Determine the [x, y] coordinate at the center of the cell enclosing the given text.  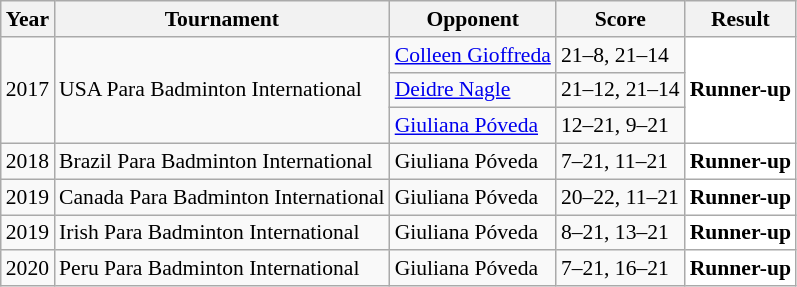
Peru Para Badminton International [222, 269]
Irish Para Badminton International [222, 233]
2018 [28, 162]
21–12, 21–14 [620, 90]
21–8, 21–14 [620, 55]
Result [740, 19]
20–22, 11–21 [620, 197]
7–21, 11–21 [620, 162]
Year [28, 19]
2017 [28, 90]
Brazil Para Badminton International [222, 162]
Score [620, 19]
12–21, 9–21 [620, 126]
Tournament [222, 19]
7–21, 16–21 [620, 269]
Opponent [473, 19]
Colleen Gioffreda [473, 55]
Canada Para Badminton International [222, 197]
USA Para Badminton International [222, 90]
8–21, 13–21 [620, 233]
Deidre Nagle [473, 90]
2020 [28, 269]
